Output the (X, Y) coordinate of the center of the cell containing the given text.  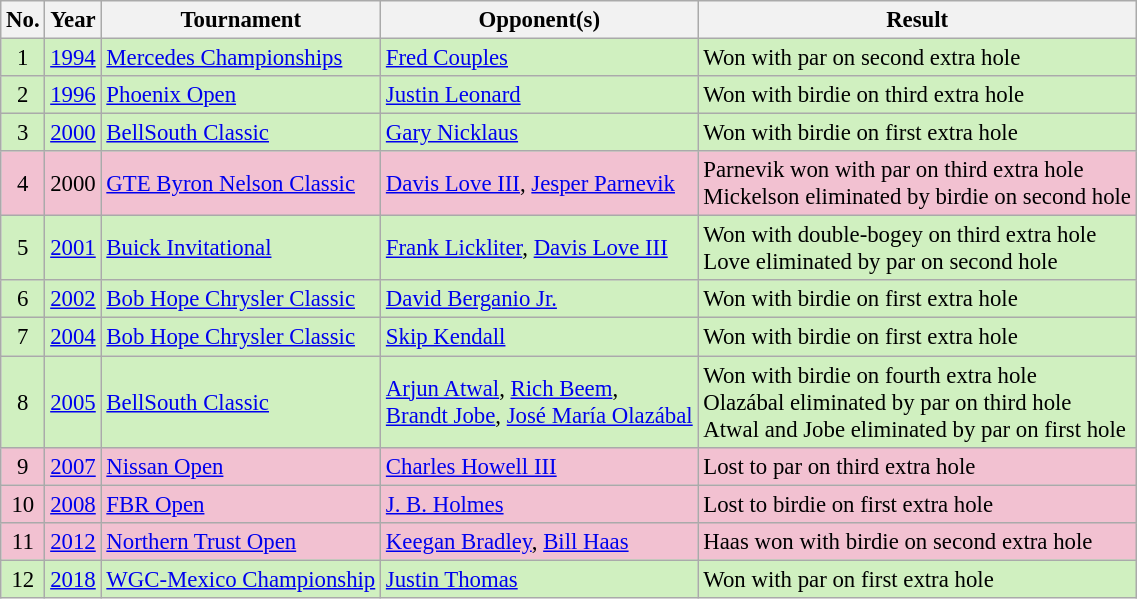
Result (917, 20)
Won with double-bogey on third extra holeLove eliminated by par on second hole (917, 248)
J. B. Holmes (540, 504)
5 (23, 248)
Nissan Open (241, 466)
Davis Love III, Jesper Parnevik (540, 184)
David Berganio Jr. (540, 299)
10 (23, 504)
Won with par on first extra hole (917, 579)
Opponent(s) (540, 20)
2012 (73, 541)
No. (23, 20)
Parnevik won with par on third extra holeMickelson eliminated by birdie on second hole (917, 184)
Lost to birdie on first extra hole (917, 504)
6 (23, 299)
2002 (73, 299)
2008 (73, 504)
7 (23, 337)
Keegan Bradley, Bill Haas (540, 541)
Lost to par on third extra hole (917, 466)
Buick Invitational (241, 248)
Won with birdie on third extra hole (917, 95)
3 (23, 133)
Tournament (241, 20)
2 (23, 95)
Won with birdie on fourth extra holeOlazábal eliminated by par on third holeAtwal and Jobe eliminated by par on first hole (917, 402)
Justin Leonard (540, 95)
2004 (73, 337)
11 (23, 541)
Arjun Atwal, Rich Beem, Brandt Jobe, José María Olazábal (540, 402)
1996 (73, 95)
GTE Byron Nelson Classic (241, 184)
1 (23, 58)
Haas won with birdie on second extra hole (917, 541)
Fred Couples (540, 58)
1994 (73, 58)
Northern Trust Open (241, 541)
2001 (73, 248)
8 (23, 402)
FBR Open (241, 504)
9 (23, 466)
Phoenix Open (241, 95)
2018 (73, 579)
2007 (73, 466)
Skip Kendall (540, 337)
Year (73, 20)
Charles Howell III (540, 466)
Justin Thomas (540, 579)
Frank Lickliter, Davis Love III (540, 248)
WGC-Mexico Championship (241, 579)
4 (23, 184)
Won with par on second extra hole (917, 58)
Gary Nicklaus (540, 133)
2005 (73, 402)
12 (23, 579)
Mercedes Championships (241, 58)
